Scan for the cell matching the given text and deliver its (X, Y) coordinate at center. 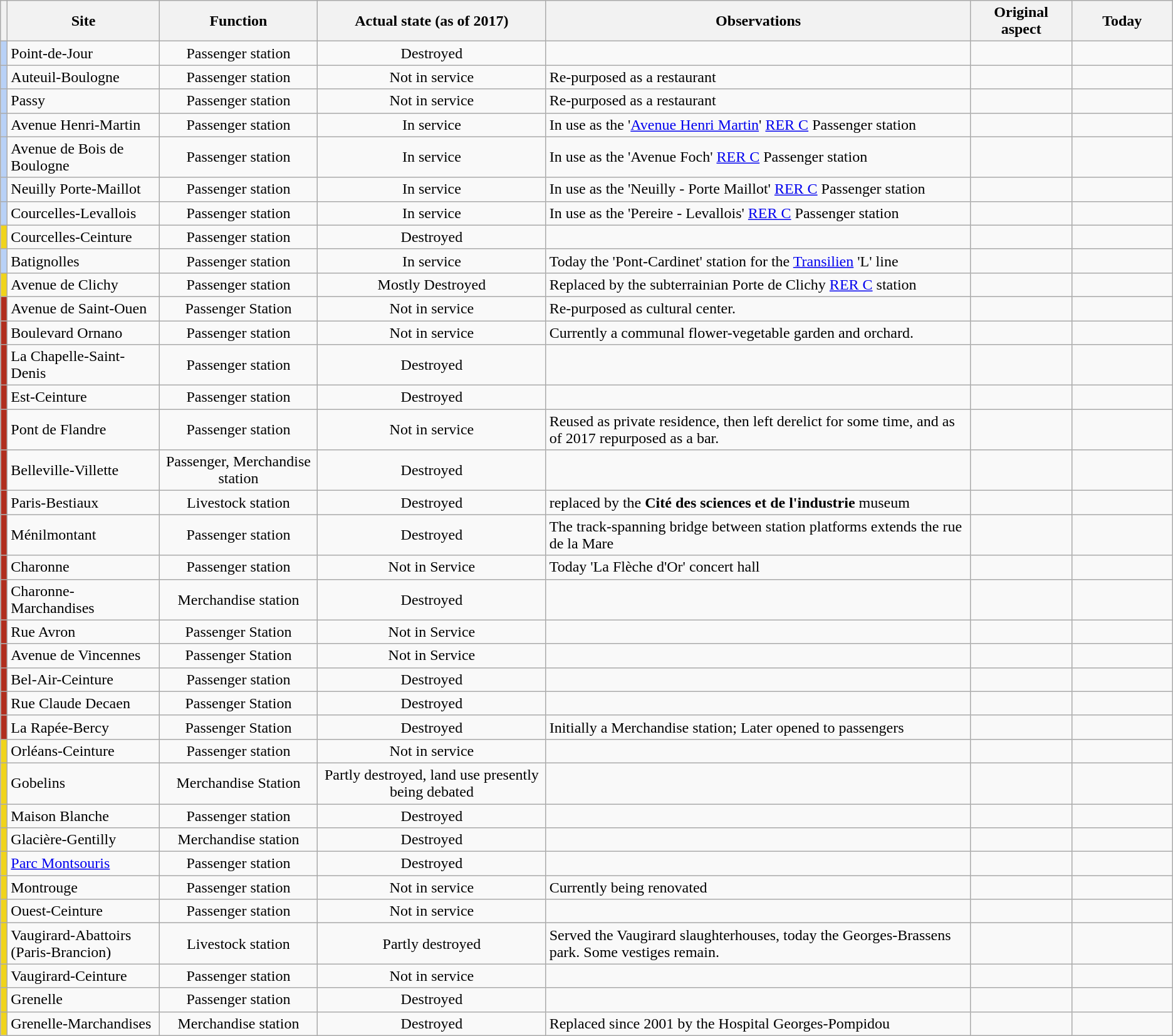
In use as the 'Avenue Foch' RER C Passenger station (758, 157)
Replaced by the subterrainian Porte de Clichy RER C station (758, 285)
Ménilmontant (83, 535)
Today the 'Pont-Cardinet' station for the Transilien 'L' line (758, 261)
Actual state (as of 2017) (432, 21)
Avenue de Saint-Ouen (83, 308)
Avenue Henri-Martin (83, 125)
Courcelles-Levallois (83, 213)
Montrouge (83, 887)
Rue Claude Decaen (83, 703)
Gobelins (83, 783)
Served the Vaugirard slaughterhouses, today the Georges-Brassens park. Some vestiges remain. (758, 944)
Belleville-Villette (83, 470)
The track-spanning bridge between station platforms extends the rue de la Mare (758, 535)
Orléans-Ceinture (83, 751)
Initially a Merchandise station; Later opened to passengers (758, 727)
Grenelle-Marchandises (83, 1023)
replaced by the Cité des sciences et de l'industrie museum (758, 503)
Boulevard Ornano (83, 333)
Partly destroyed, land use presently being debated (432, 783)
In use as the 'Avenue Henri Martin' RER C Passenger station (758, 125)
Neuilly Porte-Maillot (83, 189)
Ouest-Ceinture (83, 911)
Auteuil-Boulogne (83, 77)
Reused as private residence, then left derelict for some time, and as of 2017 repurposed as a bar. (758, 430)
La Chapelle-Saint-Denis (83, 365)
Today 'La Flèche d'Or' concert hall (758, 567)
Est-Ceinture (83, 397)
Charonne-Marchandises (83, 599)
Glacière-Gentilly (83, 840)
Currently a communal flower-vegetable garden and orchard. (758, 333)
In use as the 'Pereire - Levallois' RER C Passenger station (758, 213)
Re-purposed as cultural center. (758, 308)
Passy (83, 101)
Avenue de Bois de Boulogne (83, 157)
Today (1122, 21)
Grenelle (83, 1000)
Maison Blanche (83, 815)
Avenue de Vincennes (83, 656)
Passenger, Merchandise station (238, 470)
In use as the 'Neuilly - Porte Maillot' RER C Passenger station (758, 189)
Courcelles-Ceinture (83, 237)
Original aspect (1021, 21)
Observations (758, 21)
Parc Montsouris (83, 864)
Mostly Destroyed (432, 285)
Replaced since 2001 by the Hospital Georges-Pompidou (758, 1023)
Function (238, 21)
Batignolles (83, 261)
Site (83, 21)
Paris-Bestiaux (83, 503)
Currently being renovated (758, 887)
Point-de-Jour (83, 53)
Rue Avron (83, 632)
Charonne (83, 567)
Bel-Air-Ceinture (83, 679)
Vaugirard-Ceinture (83, 976)
Partly destroyed (432, 944)
La Rapée-Bercy (83, 727)
Vaugirard-Abattoirs(Paris-Brancion) (83, 944)
Avenue de Clichy (83, 285)
Pont de Flandre (83, 430)
Merchandise Station (238, 783)
